Extract the [x, y] coordinate from the center of the cell holding the provided text.  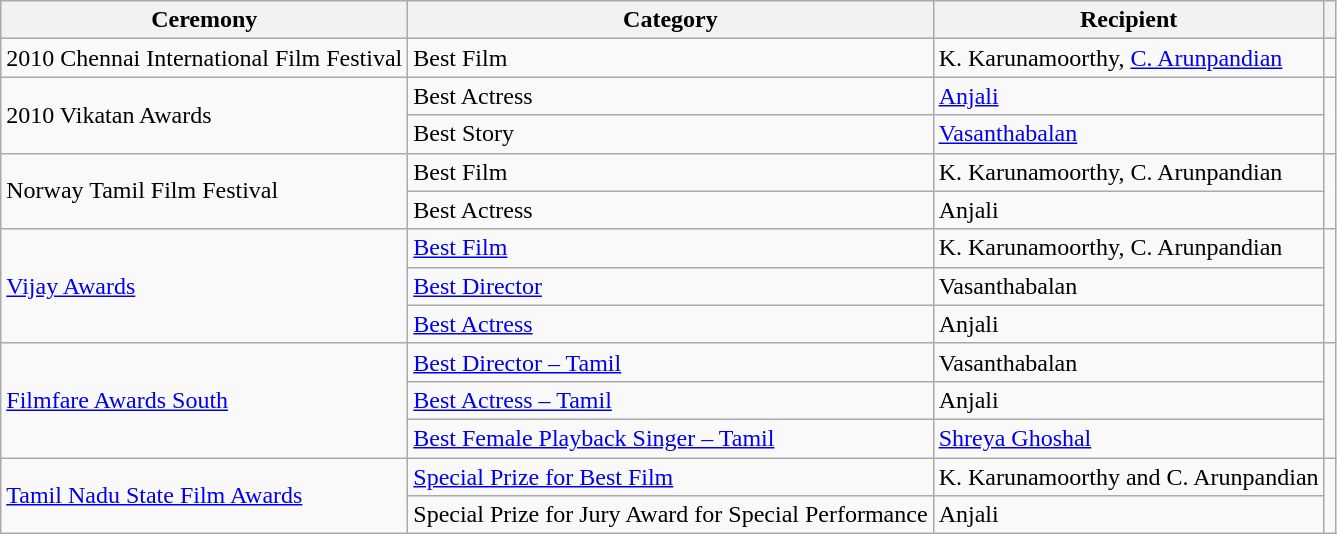
Category [670, 20]
2010 Chennai International Film Festival [204, 58]
Special Prize for Jury Award for Special Performance [670, 515]
K. Karunamoorthy and C. Arunpandian [1128, 477]
Special Prize for Best Film [670, 477]
Vijay Awards [204, 286]
Shreya Ghoshal [1128, 438]
Tamil Nadu State Film Awards [204, 496]
Filmfare Awards South [204, 400]
Best Actress – Tamil [670, 400]
Ceremony [204, 20]
Norway Tamil Film Festival [204, 191]
2010 Vikatan Awards [204, 115]
Best Director – Tamil [670, 362]
Best Story [670, 134]
Best Female Playback Singer – Tamil [670, 438]
Recipient [1128, 20]
Best Director [670, 286]
